Pinpoint the cell where the given text exists, returning its (X, Y) midpoint coordinate. 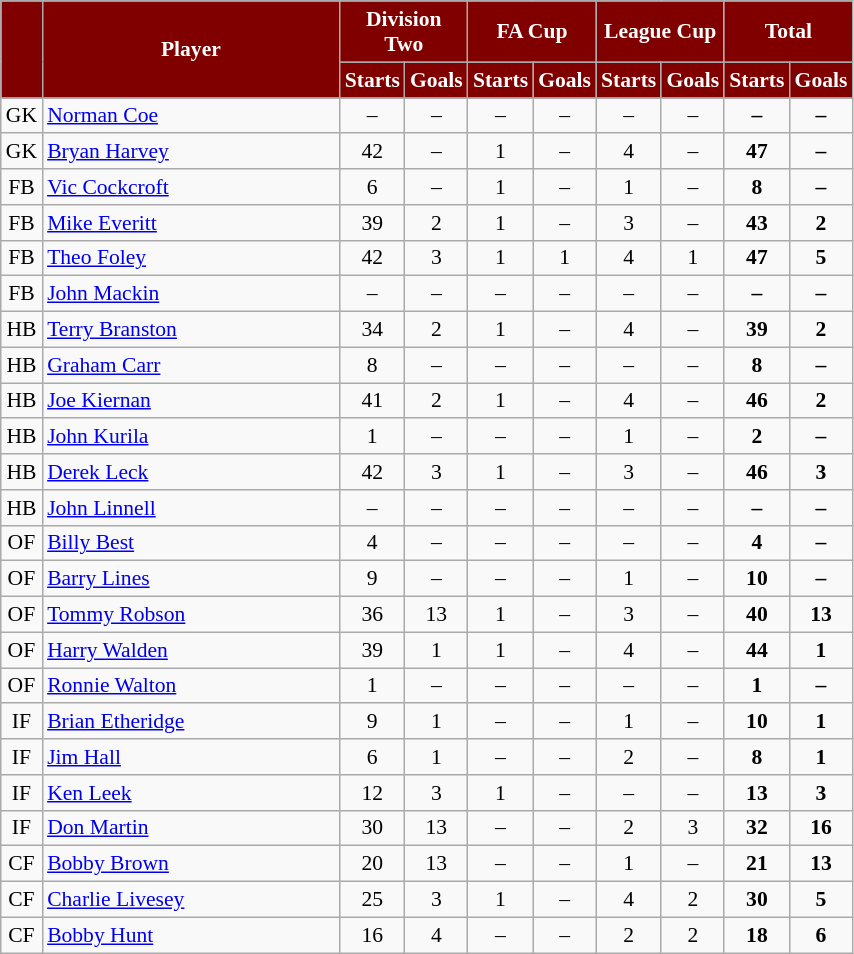
Charlie Livesey (191, 900)
Harry Walden (191, 650)
Jim Hall (191, 757)
Mike Everitt (191, 223)
Billy Best (191, 543)
36 (372, 615)
Norman Coe (191, 116)
Bobby Brown (191, 864)
43 (756, 223)
Player (191, 50)
12 (372, 793)
Barry Lines (191, 579)
Ken Leek (191, 793)
Tommy Robson (191, 615)
Derek Leck (191, 472)
League Cup (660, 32)
Don Martin (191, 828)
John Kurila (191, 437)
21 (756, 864)
34 (372, 330)
Graham Carr (191, 365)
32 (756, 828)
18 (756, 935)
Division Two (404, 32)
Theo Foley (191, 258)
44 (756, 650)
FA Cup (532, 32)
Vic Cockcroft (191, 187)
Ronnie Walton (191, 686)
John Mackin (191, 294)
Brian Etheridge (191, 722)
Terry Branston (191, 330)
John Linnell (191, 508)
Joe Kiernan (191, 401)
20 (372, 864)
41 (372, 401)
Bryan Harvey (191, 152)
40 (756, 615)
Total (788, 32)
Bobby Hunt (191, 935)
25 (372, 900)
